Scan for the cell matching the given text and deliver its [x, y] coordinate at center. 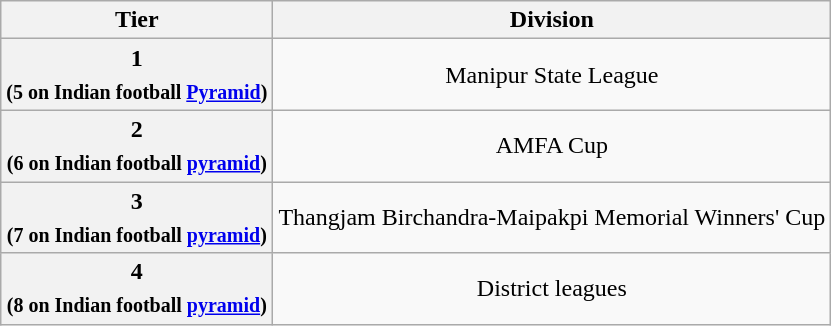
Thangjam Birchandra-Maipakpi Memorial Winners' Cup [552, 218]
AMFA Cup [552, 146]
Tier [137, 20]
District leagues [552, 288]
4(8 on Indian football pyramid) [137, 288]
3(7 on Indian football pyramid) [137, 218]
Manipur State League [552, 74]
1(5 on Indian football Pyramid) [137, 74]
Division [552, 20]
2(6 on Indian football pyramid) [137, 146]
